Return the (X, Y) coordinate for the center point of the cell that contains the specified text.  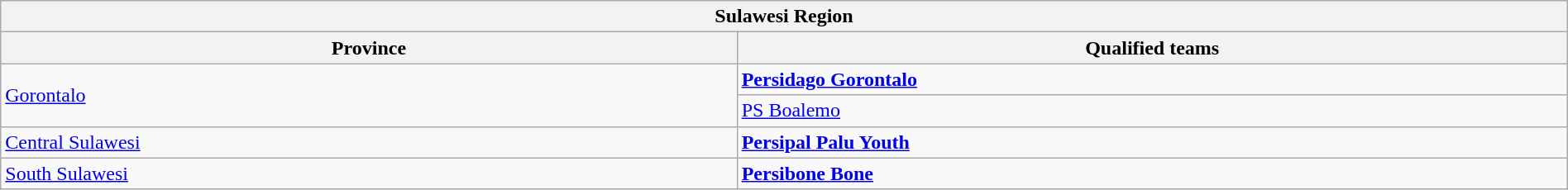
Qualified teams (1152, 48)
Persidago Gorontalo (1152, 79)
Gorontalo (369, 95)
Persipal Palu Youth (1152, 142)
Sulawesi Region (784, 17)
Central Sulawesi (369, 142)
PS Boalemo (1152, 111)
Province (369, 48)
South Sulawesi (369, 173)
Persibone Bone (1152, 173)
